Locate the cell with the specified text and output its [x, y] center coordinate. 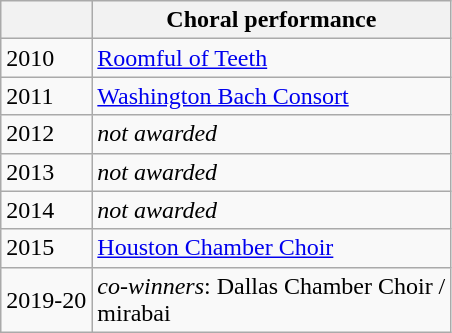
2010 [46, 58]
2014 [46, 210]
Houston Chamber Choir [272, 248]
2013 [46, 172]
Roomful of Teeth [272, 58]
2019-20 [46, 300]
Choral performance [272, 20]
Washington Bach Consort [272, 96]
2011 [46, 96]
2012 [46, 134]
2015 [46, 248]
co-winners: Dallas Chamber Choir /mirabai [272, 300]
